Provide the [x, y] coordinate of the cell's center where the given text is located.  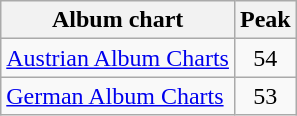
Austrian Album Charts [118, 58]
Album chart [118, 20]
54 [265, 58]
53 [265, 96]
German Album Charts [118, 96]
Peak [265, 20]
